Identify which cell holds the provided text, then report its (X, Y) central coordinate. 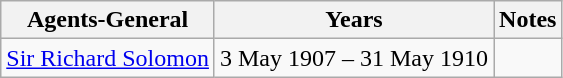
Sir Richard Solomon (108, 58)
Notes (528, 20)
Years (354, 20)
3 May 1907 – 31 May 1910 (354, 58)
Agents-General (108, 20)
